Scan for the cell matching the given text and deliver its [x, y] coordinate at center. 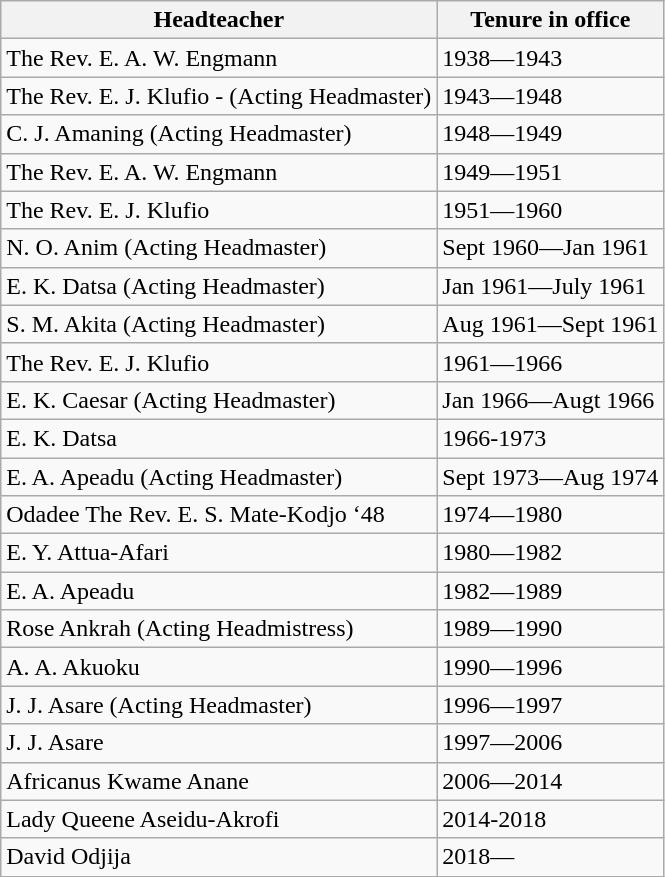
Sept 1960—Jan 1961 [550, 248]
Jan 1961—July 1961 [550, 286]
E. K. Caesar (Acting Headmaster) [219, 400]
J. J. Asare [219, 743]
E. K. Datsa (Acting Headmaster) [219, 286]
1990—1996 [550, 667]
Lady Queene Aseidu-Akrofi [219, 819]
N. O. Anim (Acting Headmaster) [219, 248]
Aug 1961—Sept 1961 [550, 324]
1997—2006 [550, 743]
1943—1948 [550, 96]
J. J. Asare (Acting Headmaster) [219, 705]
1982—1989 [550, 591]
1996—1997 [550, 705]
The Rev. E. J. Klufio - (Acting Headmaster) [219, 96]
1949—1951 [550, 172]
S. M. Akita (Acting Headmaster) [219, 324]
1948—1949 [550, 134]
Africanus Kwame Anane [219, 781]
Odadee The Rev. E. S. Mate-Kodjo ‘48 [219, 515]
E. A. Apeadu (Acting Headmaster) [219, 477]
E. A. Apeadu [219, 591]
Rose Ankrah (Acting Headmistress) [219, 629]
2014-2018 [550, 819]
1951—1960 [550, 210]
David Odjija [219, 857]
1980—1982 [550, 553]
Jan 1966—Augt 1966 [550, 400]
1974—1980 [550, 515]
1938—1943 [550, 58]
C. J. Amaning (Acting Headmaster) [219, 134]
1961—1966 [550, 362]
E. Y. Attua-Afari [219, 553]
2006—2014 [550, 781]
1966-1973 [550, 438]
2018— [550, 857]
Headteacher [219, 20]
Sept 1973—Aug 1974 [550, 477]
Tenure in office [550, 20]
E. K. Datsa [219, 438]
1989—1990 [550, 629]
A. A. Akuoku [219, 667]
